Search for the cell housing the specified text and yield its [X, Y] center coordinate. 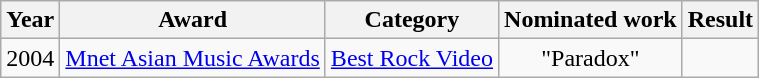
2004 [30, 58]
Category [412, 20]
Nominated work [591, 20]
Mnet Asian Music Awards [193, 58]
"Paradox" [591, 58]
Best Rock Video [412, 58]
Award [193, 20]
Result [720, 20]
Year [30, 20]
